Return the (X, Y) coordinate for the center point of the cell that contains the specified text.  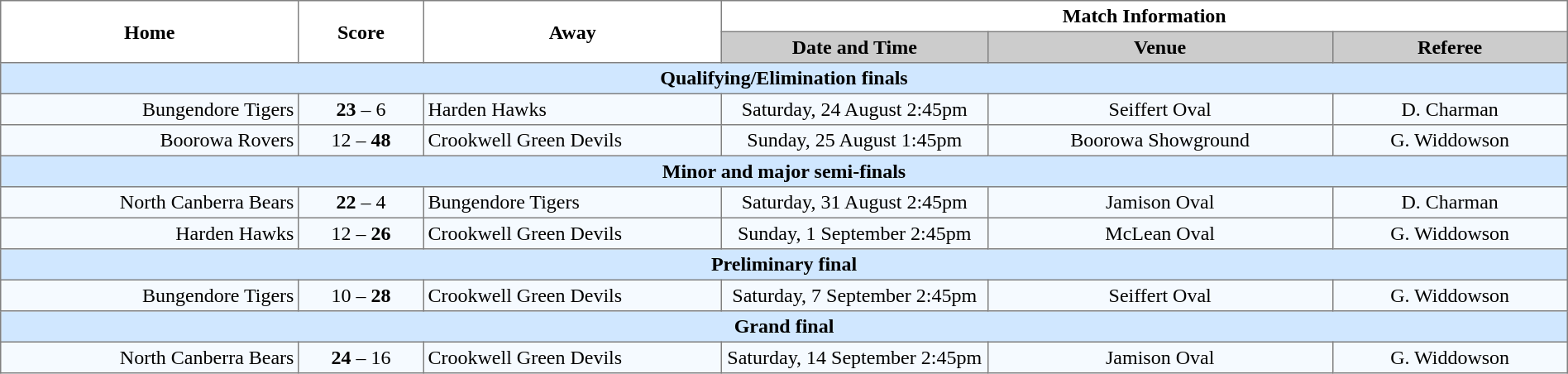
Away (572, 31)
Saturday, 7 September 2:45pm (854, 295)
Sunday, 1 September 2:45pm (854, 233)
22 – 4 (361, 203)
Saturday, 14 September 2:45pm (854, 357)
24 – 16 (361, 357)
Home (150, 31)
Score (361, 31)
12 – 48 (361, 141)
Qualifying/Elimination finals (784, 79)
Grand final (784, 327)
Boorowa Rovers (150, 141)
Sunday, 25 August 1:45pm (854, 141)
Preliminary final (784, 265)
McLean Oval (1159, 233)
Boorowa Showground (1159, 141)
Date and Time (854, 47)
10 – 28 (361, 295)
Venue (1159, 47)
Minor and major semi-finals (784, 171)
Referee (1450, 47)
Saturday, 24 August 2:45pm (854, 109)
12 – 26 (361, 233)
Saturday, 31 August 2:45pm (854, 203)
23 – 6 (361, 109)
Match Information (1145, 17)
